Return the (X, Y) coordinate for the center point of the cell that contains the specified text.  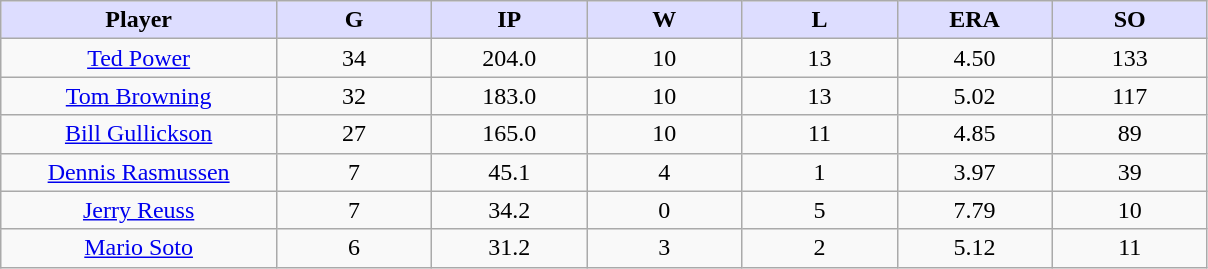
31.2 (510, 248)
165.0 (510, 134)
Dennis Rasmussen (139, 172)
5.12 (974, 248)
45.1 (510, 172)
32 (354, 96)
34 (354, 58)
27 (354, 134)
204.0 (510, 58)
2 (820, 248)
Player (139, 20)
34.2 (510, 210)
0 (664, 210)
Mario Soto (139, 248)
4.50 (974, 58)
3 (664, 248)
L (820, 20)
89 (1130, 134)
Jerry Reuss (139, 210)
117 (1130, 96)
133 (1130, 58)
183.0 (510, 96)
5.02 (974, 96)
3.97 (974, 172)
G (354, 20)
ERA (974, 20)
SO (1130, 20)
6 (354, 248)
Bill Gullickson (139, 134)
Ted Power (139, 58)
Tom Browning (139, 96)
IP (510, 20)
39 (1130, 172)
7.79 (974, 210)
1 (820, 172)
W (664, 20)
5 (820, 210)
4.85 (974, 134)
4 (664, 172)
